Detect which cell encompasses the target text, then output its (X, Y) center coordinate. 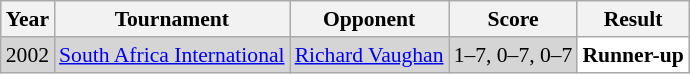
Score (514, 19)
Runner-up (632, 55)
Year (28, 19)
Tournament (172, 19)
Opponent (370, 19)
1–7, 0–7, 0–7 (514, 55)
2002 (28, 55)
Richard Vaughan (370, 55)
South Africa International (172, 55)
Result (632, 19)
